Capture the cell that displays the provided text and extract its [X, Y] central coordinate. 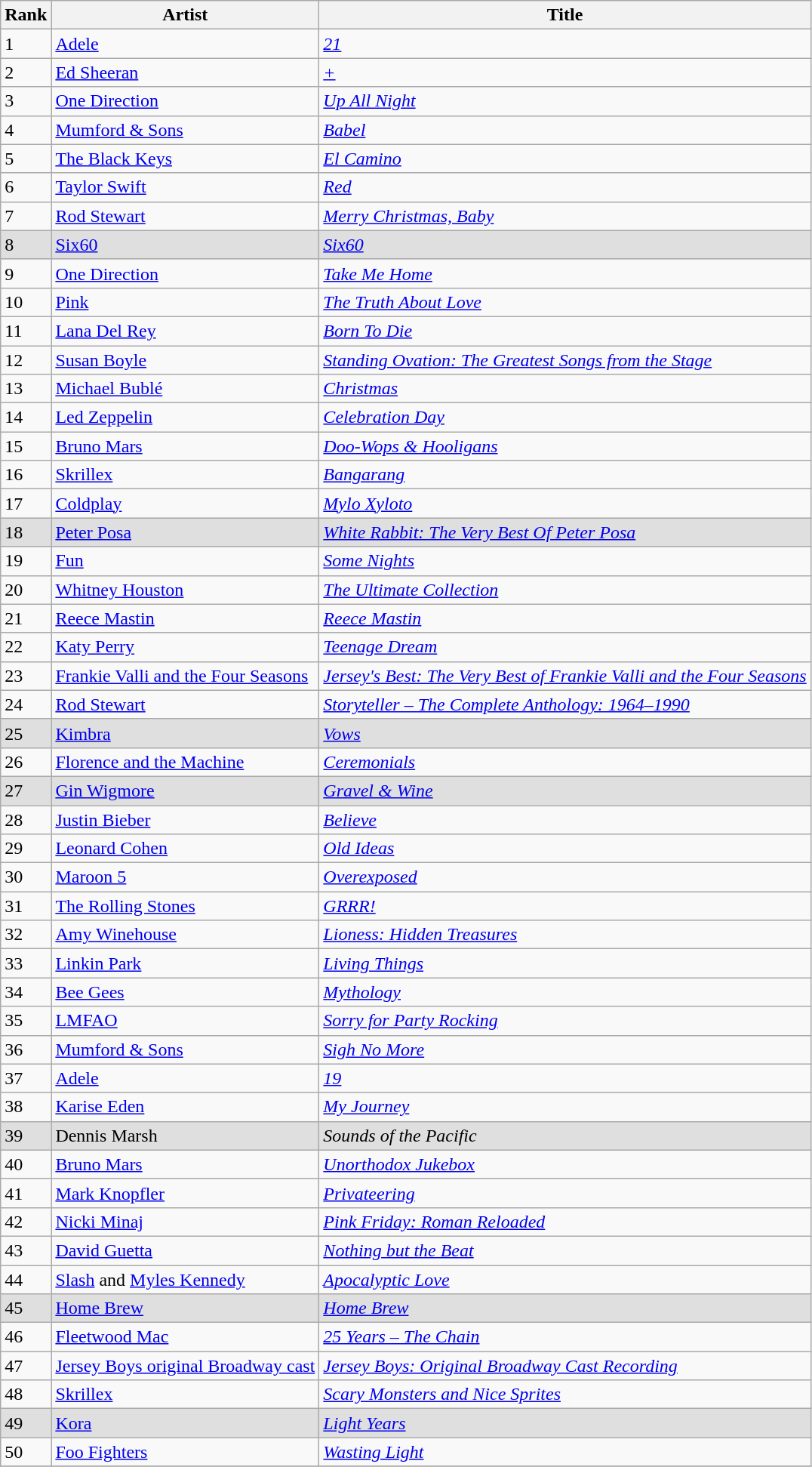
GRRR! [564, 906]
Fun [186, 561]
Amy Winehouse [186, 935]
22 [26, 647]
Whitney Houston [186, 590]
Nicki Minaj [186, 1222]
+ [564, 72]
Florence and the Machine [186, 762]
24 [26, 704]
Gin Wigmore [186, 791]
Justin Bieber [186, 819]
Jersey's Best: The Very Best of Frankie Valli and the Four Seasons [564, 676]
David Guetta [186, 1250]
Frankie Valli and the Four Seasons [186, 676]
Leonard Cohen [186, 849]
Wasting Light [564, 1452]
Slash and Myles Kennedy [186, 1280]
Title [564, 15]
Kora [186, 1423]
8 [26, 245]
1 [26, 44]
Doo-Wops & Hooligans [564, 446]
43 [26, 1250]
Bangarang [564, 475]
40 [26, 1164]
Taylor Swift [186, 187]
Peter Posa [186, 532]
10 [26, 302]
Merry Christmas, Baby [564, 216]
48 [26, 1395]
Rank [26, 15]
7 [26, 216]
34 [26, 992]
Celebration Day [564, 418]
Babel [564, 130]
Kimbra [186, 733]
25 Years – The Chain [564, 1337]
28 [26, 819]
Overexposed [564, 877]
17 [26, 504]
13 [26, 389]
39 [26, 1136]
Teenage Dream [564, 647]
45 [26, 1308]
35 [26, 1021]
31 [26, 906]
Artist [186, 15]
Maroon 5 [186, 877]
Gravel & Wine [564, 791]
46 [26, 1337]
5 [26, 159]
50 [26, 1452]
4 [26, 130]
Red [564, 187]
9 [26, 273]
Vows [564, 733]
36 [26, 1049]
26 [26, 762]
Sigh No More [564, 1049]
15 [26, 446]
Sorry for Party Rocking [564, 1021]
Pink [186, 302]
Linkin Park [186, 963]
White Rabbit: The Very Best Of Peter Posa [564, 532]
Believe [564, 819]
Ed Sheeran [186, 72]
The Ultimate Collection [564, 590]
Ceremonials [564, 762]
The Truth About Love [564, 302]
LMFAO [186, 1021]
Unorthodox Jukebox [564, 1164]
29 [26, 849]
Jersey Boys original Broadway cast [186, 1366]
Lioness: Hidden Treasures [564, 935]
33 [26, 963]
Born To Die [564, 331]
47 [26, 1366]
2 [26, 72]
Lana Del Rey [186, 331]
Michael Bublé [186, 389]
The Rolling Stones [186, 906]
Led Zeppelin [186, 418]
Pink Friday: Roman Reloaded [564, 1222]
6 [26, 187]
Coldplay [186, 504]
Privateering [564, 1193]
18 [26, 532]
37 [26, 1078]
Living Things [564, 963]
My Journey [564, 1107]
14 [26, 418]
Christmas [564, 389]
32 [26, 935]
23 [26, 676]
Scary Monsters and Nice Sprites [564, 1395]
Karise Eden [186, 1107]
25 [26, 733]
Storyteller – The Complete Anthology: 1964–1990 [564, 704]
Apocalyptic Love [564, 1280]
Take Me Home [564, 273]
Katy Perry [186, 647]
3 [26, 101]
The Black Keys [186, 159]
Some Nights [564, 561]
Up All Night [564, 101]
Mylo Xyloto [564, 504]
Jersey Boys: Original Broadway Cast Recording [564, 1366]
Nothing but the Beat [564, 1250]
Bee Gees [186, 992]
Mark Knopfler [186, 1193]
27 [26, 791]
12 [26, 360]
16 [26, 475]
Standing Ovation: The Greatest Songs from the Stage [564, 360]
11 [26, 331]
42 [26, 1222]
38 [26, 1107]
20 [26, 590]
Sounds of the Pacific [564, 1136]
Mythology [564, 992]
44 [26, 1280]
30 [26, 877]
Fleetwood Mac [186, 1337]
Dennis Marsh [186, 1136]
Light Years [564, 1423]
41 [26, 1193]
Susan Boyle [186, 360]
Foo Fighters [186, 1452]
Old Ideas [564, 849]
49 [26, 1423]
El Camino [564, 159]
